Determine the [X, Y] coordinate at the center of the cell enclosing the given text.  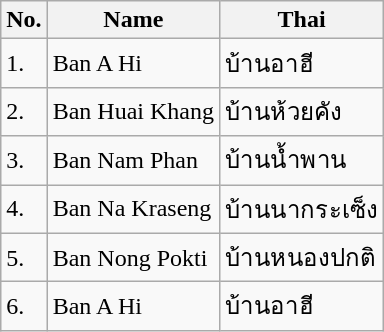
No. [24, 20]
Ban Nam Phan [133, 160]
Thai [302, 20]
4. [24, 208]
Ban Nong Pokti [133, 258]
1. [24, 64]
3. [24, 160]
Name [133, 20]
5. [24, 258]
บ้านหนองปกติ [302, 258]
บ้านห้วยคัง [302, 112]
6. [24, 306]
2. [24, 112]
Ban Huai Khang [133, 112]
Ban Na Kraseng [133, 208]
บ้านน้ำพาน [302, 160]
บ้านนากระเซ็ง [302, 208]
